Identify which cell holds the provided text, then report its (X, Y) central coordinate. 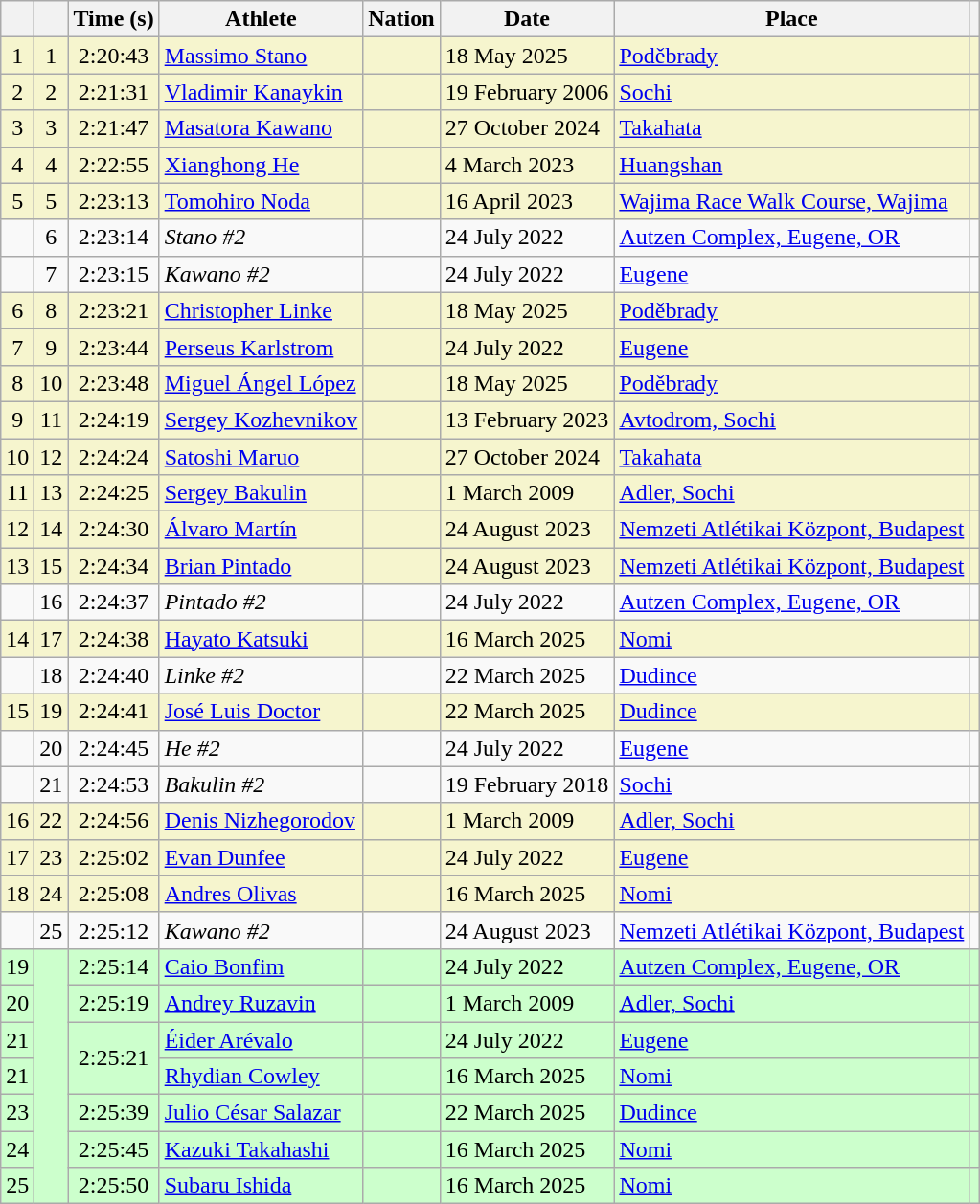
Brian Pintado (261, 566)
Perseus Karlstrom (261, 347)
2:23:44 (113, 347)
2:21:47 (113, 128)
16 April 2023 (527, 201)
22 (52, 821)
Place (791, 19)
2:24:41 (113, 712)
2:25:45 (113, 1149)
13 February 2023 (527, 420)
Kazuki Takahashi (261, 1149)
2:24:56 (113, 821)
Tomohiro Noda (261, 201)
2:24:25 (113, 493)
Sergey Bakulin (261, 493)
2:25:14 (113, 966)
2:24:24 (113, 457)
4 March 2023 (527, 165)
19 February 2018 (527, 784)
Rhydian Cowley (261, 1077)
2:24:45 (113, 748)
2:24:37 (113, 602)
2:25:39 (113, 1113)
2:20:43 (113, 56)
Evan Dunfee (261, 857)
Miguel Ángel López (261, 383)
2:23:14 (113, 238)
Bakulin #2 (261, 784)
Caio Bonfim (261, 966)
2:24:53 (113, 784)
2:23:48 (113, 383)
Sergey Kozhevnikov (261, 420)
2:23:21 (113, 310)
Vladimir Kanaykin (261, 92)
Avtodrom, Sochi (791, 420)
2:22:55 (113, 165)
Éider Arévalo (261, 1039)
Huangshan (791, 165)
Satoshi Maruo (261, 457)
Massimo Stano (261, 56)
Masatora Kawano (261, 128)
2:24:19 (113, 420)
Denis Nizhegorodov (261, 821)
Wajima Race Walk Course, Wajima (791, 201)
2:25:50 (113, 1186)
Time (s) (113, 19)
José Luis Doctor (261, 712)
2:24:34 (113, 566)
2:23:15 (113, 274)
Linke #2 (261, 675)
2:24:40 (113, 675)
Xianghong He (261, 165)
Subaru Ishida (261, 1186)
Date (527, 19)
Álvaro Martín (261, 530)
2:23:13 (113, 201)
Julio César Salazar (261, 1113)
2:25:02 (113, 857)
2:25:21 (113, 1057)
2:25:08 (113, 894)
Christopher Linke (261, 310)
Pintado #2 (261, 602)
2:25:19 (113, 1003)
Athlete (261, 19)
2:24:30 (113, 530)
2:24:38 (113, 639)
Andres Olivas (261, 894)
19 February 2006 (527, 92)
Nation (401, 19)
Andrey Ruzavin (261, 1003)
Stano #2 (261, 238)
Hayato Katsuki (261, 639)
2:25:12 (113, 930)
He #2 (261, 748)
2:21:31 (113, 92)
